Locate the cell with the specified text and output its [X, Y] center coordinate. 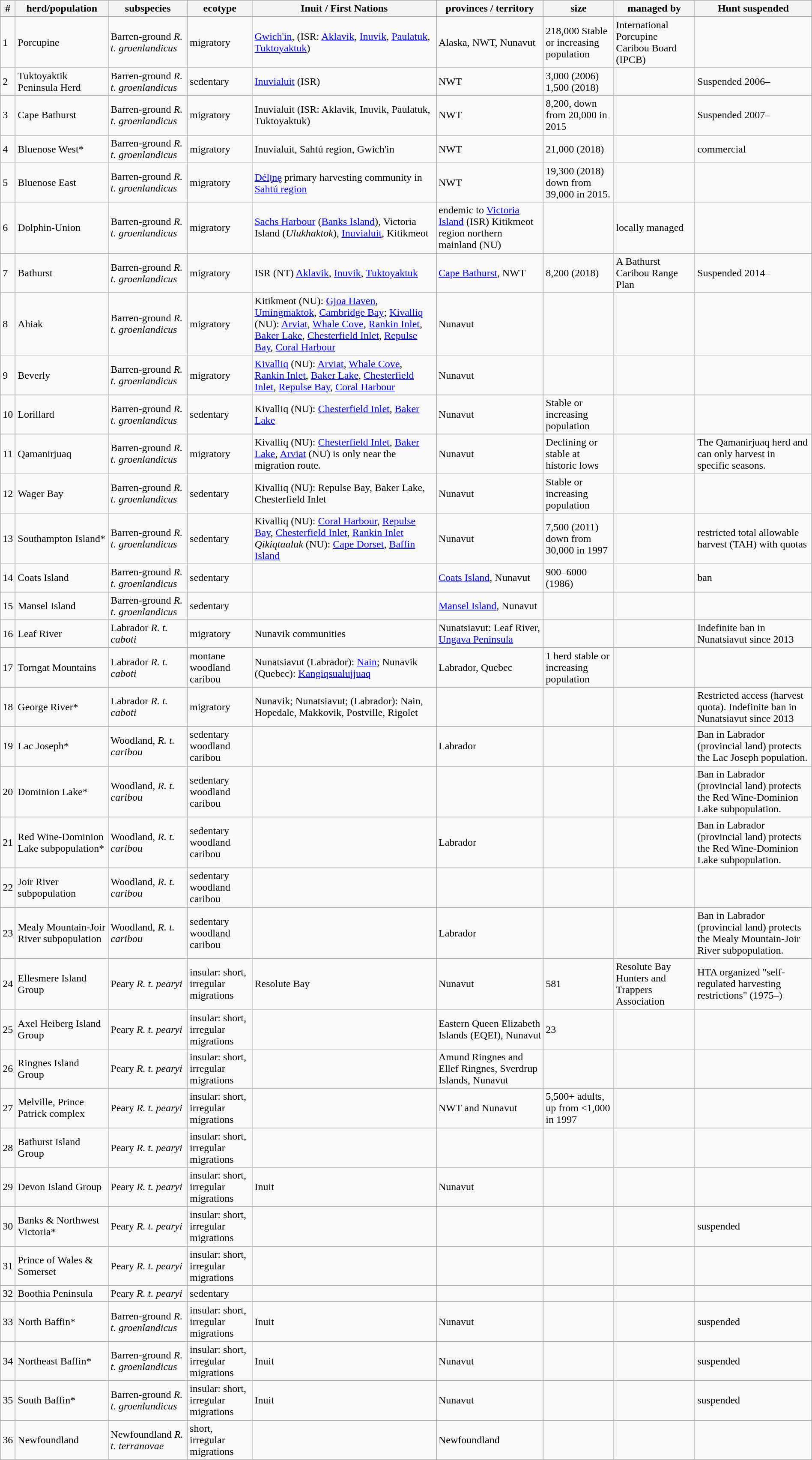
Wager Bay [62, 494]
managed by [654, 9]
36 [8, 1440]
8 [8, 324]
1 [8, 42]
Kivalliq (NU): Arviat, Whale Cove, Rankin Inlet, Baker Lake, Chesterfield Inlet, Repulse Bay, Coral Harbour [344, 375]
NWT and Nunavut [490, 1108]
4 [8, 149]
Kivalliq (NU): Chesterfield Inlet, Baker Lake, Arviat (NU) is only near the migration route. [344, 454]
10 [8, 414]
Southampton Island* [62, 539]
# [8, 9]
provinces / territory [490, 9]
Mealy Mountain-Joir River subpopulation [62, 933]
Mansel Island, Nunavut [490, 606]
Resolute Bay [344, 984]
Suspended 2006– [754, 81]
Prince of Wales & Somerset [62, 1266]
8,200 (2018) [579, 273]
7 [8, 273]
Ahiak [62, 324]
ecotype [220, 9]
6 [8, 228]
Bluenose East [62, 182]
Suspended 2007– [754, 115]
Inuit / First Nations [344, 9]
Ellesmere Island Group [62, 984]
581 [579, 984]
Melville, Prince Patrick complex [62, 1108]
George River* [62, 707]
12 [8, 494]
Devon Island Group [62, 1187]
34 [8, 1361]
33 [8, 1322]
Tuktoyaktik Peninsula Herd [62, 81]
A Bathurst Caribou Range Plan [654, 273]
Inuvialuit, Sahtú region, Gwich'in [344, 149]
Alaska, NWT, Nunavut [490, 42]
27 [8, 1108]
Mansel Island [62, 606]
Eastern Queen Elizabeth Islands (EQEI), Nunavut [490, 1029]
9 [8, 375]
Nunatsiavut: Leaf River, Ungava Peninsula [490, 634]
Porcupine [62, 42]
20 [8, 792]
Nunavik communities [344, 634]
218,000 Stable or increasing population [579, 42]
26 [8, 1068]
Northeast Baffin* [62, 1361]
size [579, 9]
Indefinite ban in Nunatsiavut since 2013 [754, 634]
Nunatsiavut (Labrador): Nain; Nunavik (Quebec): Kangiqsualujjuaq [344, 667]
HTA organized "self-regulated harvesting restrictions" (1975–) [754, 984]
18 [8, 707]
herd/population [62, 9]
Amund Ringnes and Ellef Ringnes, Sverdrup Islands, Nunavut [490, 1068]
Banks & Northwest Victoria* [62, 1227]
21 [8, 842]
Gwich'in, (ISR: Aklavik, Inuvik, Paulatuk, Tuktoyaktuk) [344, 42]
Declining or stable at historic lows [579, 454]
3 [8, 115]
Kivalliq (NU): Coral Harbour, Repulse Bay, Chesterfield Inlet, Rankin Inlet Qikiqtaaluk (NU): Cape Dorset, Baffin Island [344, 539]
Inuvialuit (ISR) [344, 81]
2 [8, 81]
5,500+ adults, up from <1,000 in 1997 [579, 1108]
subspecies [148, 9]
Inuvialuit (ISR: Aklavik, Inuvik, Paulatuk, Tuktoyaktuk) [344, 115]
Red Wine-Dominion Lake subpopulation* [62, 842]
International Porcupine Caribou Board (IPCB) [654, 42]
Bluenose West* [62, 149]
Axel Heiberg Island Group [62, 1029]
Kivalliq (NU): Chesterfield Inlet, Baker Lake [344, 414]
Ban in Labrador (provincial land) protects the Mealy Mountain-Joir River subpopulation. [754, 933]
Bathurst Island Group [62, 1147]
Cape Bathurst [62, 115]
Coats Island, Nunavut [490, 578]
3,000 (2006) 1,500 (2018) [579, 81]
endemic to Victoria Island (ISR) Kitikmeot region northern mainland (NU) [490, 228]
Ban in Labrador (provincial land) protects the Lac Joseph population. [754, 746]
30 [8, 1227]
South Baffin* [62, 1400]
1 herd stable or increasing population [579, 667]
16 [8, 634]
locally managed [654, 228]
Hunt suspended [754, 9]
Qamanirjuaq [62, 454]
ISR (NT) Aklavik, Inuvik, Tuktoyaktuk [344, 273]
The Qamanirjuaq herd and can only harvest in specific seasons. [754, 454]
Beverly [62, 375]
North Baffin* [62, 1322]
28 [8, 1147]
22 [8, 888]
19 [8, 746]
35 [8, 1400]
Joir River subpopulation [62, 888]
Labrador, Quebec [490, 667]
restricted total allowable harvest (TAH) with quotas [754, 539]
short, irregular migrations [220, 1440]
7,500 (2011) down from 30,000 in 1997 [579, 539]
Leaf River [62, 634]
Dominion Lake* [62, 792]
Lorillard [62, 414]
21,000 (2018) [579, 149]
32 [8, 1294]
900–6000 (1986) [579, 578]
Sachs Harbour (Banks Island), Victoria Island (Ulukhaktok), Inuvialuit, Kitikmeot [344, 228]
Cape Bathurst, NWT [490, 273]
13 [8, 539]
11 [8, 454]
Bathurst [62, 273]
Lac Joseph* [62, 746]
Kivalliq (NU): Repulse Bay, Baker Lake, Chesterfield Inlet [344, 494]
5 [8, 182]
Torngat Mountains [62, 667]
19,300 (2018) down from 39,000 in 2015. [579, 182]
Newfoundland R. t. terranovae [148, 1440]
commercial [754, 149]
Coats Island [62, 578]
Ringnes Island Group [62, 1068]
25 [8, 1029]
17 [8, 667]
31 [8, 1266]
Restricted access (harvest quota). Indefinite ban in Nunatsiavut since 2013 [754, 707]
Resolute Bay Hunters and Trappers Association [654, 984]
Boothia Peninsula [62, 1294]
Dolphin-Union [62, 228]
Suspended 2014– [754, 273]
15 [8, 606]
Nunavik; Nunatsiavut; (Labrador): Nain, Hopedale, Makkovik, Postville, Rigolet [344, 707]
Délı̨nę primary harvesting community in Sahtú region [344, 182]
24 [8, 984]
montane woodland caribou [220, 667]
8,200, down from 20,000 in 2015 [579, 115]
ban [754, 578]
14 [8, 578]
29 [8, 1187]
